Output the (x, y) coordinate of the center of the cell containing the given text.  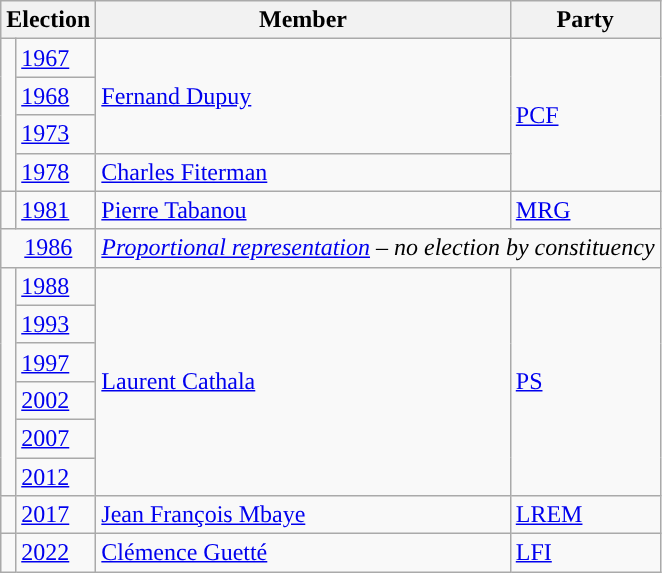
LREM (585, 515)
Member (303, 20)
1997 (56, 362)
Laurent Cathala (303, 381)
1993 (56, 324)
Clémence Guetté (303, 553)
1981 (56, 210)
2002 (56, 400)
2017 (56, 515)
Charles Fiterman (303, 172)
Pierre Tabanou (303, 210)
PCF (585, 115)
1973 (56, 134)
LFI (585, 553)
1988 (56, 286)
2012 (56, 477)
Election (48, 20)
Proportional representation – no election by constituency (378, 248)
1978 (56, 172)
PS (585, 381)
Jean François Mbaye (303, 515)
2022 (56, 553)
1967 (56, 58)
2007 (56, 438)
Party (585, 20)
1968 (56, 96)
1986 (48, 248)
MRG (585, 210)
Fernand Dupuy (303, 96)
